Pinpoint the cell where the given text exists, returning its (x, y) midpoint coordinate. 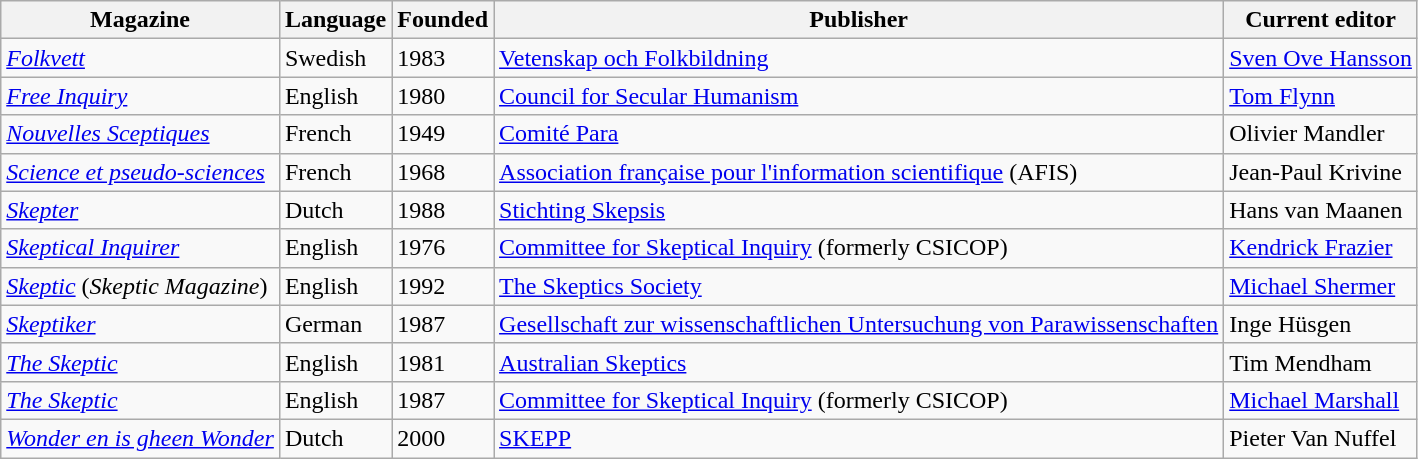
Swedish (335, 58)
1968 (443, 172)
1981 (443, 362)
Hans van Maanen (1321, 210)
Australian Skeptics (859, 362)
Comité Para (859, 134)
Science et pseudo-sciences (140, 172)
German (335, 324)
Michael Shermer (1321, 286)
Olivier Mandler (1321, 134)
Association française pour l'information scientifique (AFIS) (859, 172)
1976 (443, 248)
Vetenskap och Folkbildning (859, 58)
Inge Hüsgen (1321, 324)
Pieter Van Nuffel (1321, 438)
Tim Mendham (1321, 362)
Stichting Skepsis (859, 210)
Tom Flynn (1321, 96)
1992 (443, 286)
2000 (443, 438)
Michael Marshall (1321, 400)
Skepter (140, 210)
Current editor (1321, 20)
Council for Secular Humanism (859, 96)
1949 (443, 134)
The Skeptics Society (859, 286)
Publisher (859, 20)
SKEPP (859, 438)
Sven Ove Hansson (1321, 58)
1980 (443, 96)
Founded (443, 20)
Folkvett (140, 58)
Wonder en is gheen Wonder (140, 438)
Kendrick Frazier (1321, 248)
1988 (443, 210)
Skeptic (Skeptic Magazine) (140, 286)
Gesellschaft zur wissenschaftlichen Untersuchung von Parawissenschaften (859, 324)
Jean-Paul Krivine (1321, 172)
Language (335, 20)
Magazine (140, 20)
Free Inquiry (140, 96)
Skeptiker (140, 324)
Nouvelles Sceptiques (140, 134)
Skeptical Inquirer (140, 248)
1983 (443, 58)
